Find where the given text appears and provide that cell's center as [X, Y] coordinate. 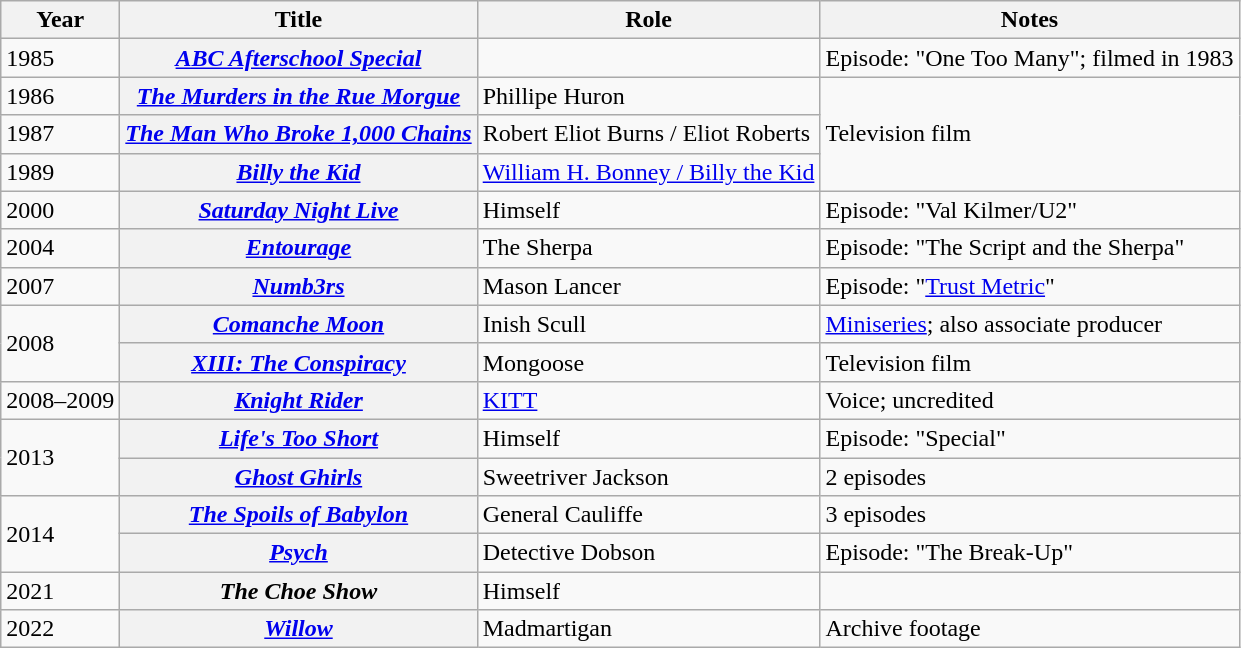
Archive footage [1030, 629]
Mongoose [648, 362]
ABC Afterschool Special [298, 58]
1985 [60, 58]
Episode: "Special" [1030, 438]
Episode: "One Too Many"; filmed in 1983 [1030, 58]
Year [60, 20]
Psych [298, 553]
Inish Scull [648, 324]
Billy the Kid [298, 172]
Robert Eliot Burns / Eliot Roberts [648, 134]
2022 [60, 629]
2014 [60, 534]
3 episodes [1030, 515]
Miniseries; also associate producer [1030, 324]
XIII: The Conspiracy [298, 362]
2 episodes [1030, 477]
Episode: "Trust Metric" [1030, 286]
1986 [60, 96]
Episode: "The Script and the Sherpa" [1030, 248]
The Sherpa [648, 248]
Comanche Moon [298, 324]
Willow [298, 629]
2008–2009 [60, 400]
General Cauliffe [648, 515]
Mason Lancer [648, 286]
2013 [60, 457]
Knight Rider [298, 400]
The Choe Show [298, 591]
Role [648, 20]
William H. Bonney / Billy the Kid [648, 172]
The Spoils of Babylon [298, 515]
2021 [60, 591]
KITT [648, 400]
Episode: "Val Kilmer/U2" [1030, 210]
Ghost Ghirls [298, 477]
Phillipe Huron [648, 96]
2007 [60, 286]
Notes [1030, 20]
Life's Too Short [298, 438]
1987 [60, 134]
Entourage [298, 248]
1989 [60, 172]
Episode: "The Break-Up" [1030, 553]
Madmartigan [648, 629]
Detective Dobson [648, 553]
The Man Who Broke 1,000 Chains [298, 134]
Voice; uncredited [1030, 400]
Sweetriver Jackson [648, 477]
2008 [60, 343]
Saturday Night Live [298, 210]
2000 [60, 210]
The Murders in the Rue Morgue [298, 96]
2004 [60, 248]
Numb3rs [298, 286]
Title [298, 20]
